For the text-containing cell, return its midpoint in (x, y) coordinate format. 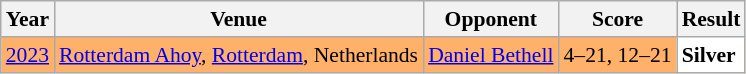
Year (28, 19)
Venue (238, 19)
4–21, 12–21 (618, 55)
Result (712, 19)
Silver (712, 55)
Score (618, 19)
2023 (28, 55)
Rotterdam Ahoy, Rotterdam, Netherlands (238, 55)
Opponent (490, 19)
Daniel Bethell (490, 55)
